Detect which cell encompasses the target text, then output its [X, Y] center coordinate. 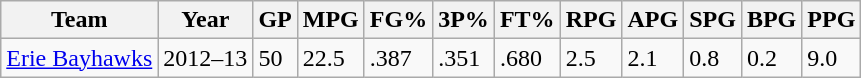
SPG [713, 20]
50 [275, 58]
GP [275, 20]
FG% [398, 20]
MPG [330, 20]
Year [206, 20]
RPG [591, 20]
0.2 [771, 58]
9.0 [832, 58]
.351 [464, 58]
PPG [832, 20]
0.8 [713, 58]
.387 [398, 58]
2.1 [653, 58]
22.5 [330, 58]
3P% [464, 20]
BPG [771, 20]
FT% [527, 20]
2012–13 [206, 58]
Erie Bayhawks [80, 58]
APG [653, 20]
2.5 [591, 58]
.680 [527, 58]
Team [80, 20]
